Identify which cell holds the provided text, then report its (X, Y) central coordinate. 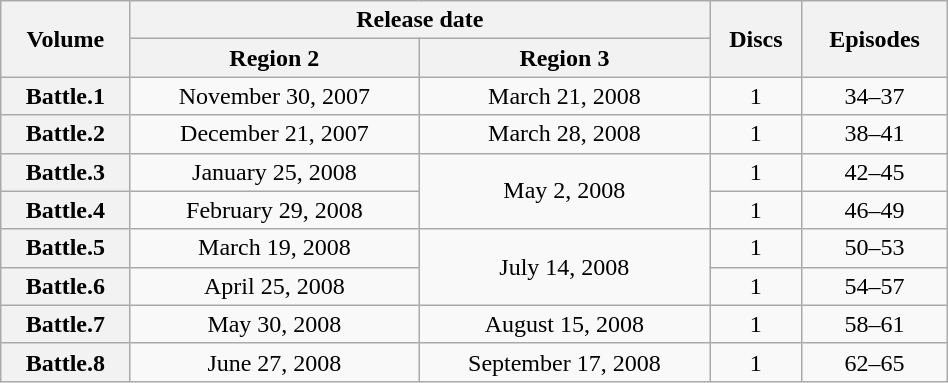
August 15, 2008 (564, 324)
July 14, 2008 (564, 267)
March 19, 2008 (274, 248)
Episodes (874, 39)
42–45 (874, 172)
Battle.1 (66, 96)
November 30, 2007 (274, 96)
38–41 (874, 134)
50–53 (874, 248)
Battle.5 (66, 248)
62–65 (874, 362)
December 21, 2007 (274, 134)
54–57 (874, 286)
Battle.2 (66, 134)
March 28, 2008 (564, 134)
34–37 (874, 96)
June 27, 2008 (274, 362)
May 2, 2008 (564, 191)
Battle.6 (66, 286)
58–61 (874, 324)
Battle.3 (66, 172)
Battle.8 (66, 362)
46–49 (874, 210)
March 21, 2008 (564, 96)
September 17, 2008 (564, 362)
Discs (756, 39)
April 25, 2008 (274, 286)
Volume (66, 39)
Region 2 (274, 58)
January 25, 2008 (274, 172)
February 29, 2008 (274, 210)
Region 3 (564, 58)
Battle.7 (66, 324)
May 30, 2008 (274, 324)
Release date (420, 20)
Battle.4 (66, 210)
